Output the (x, y) coordinate of the center of the cell containing the given text.  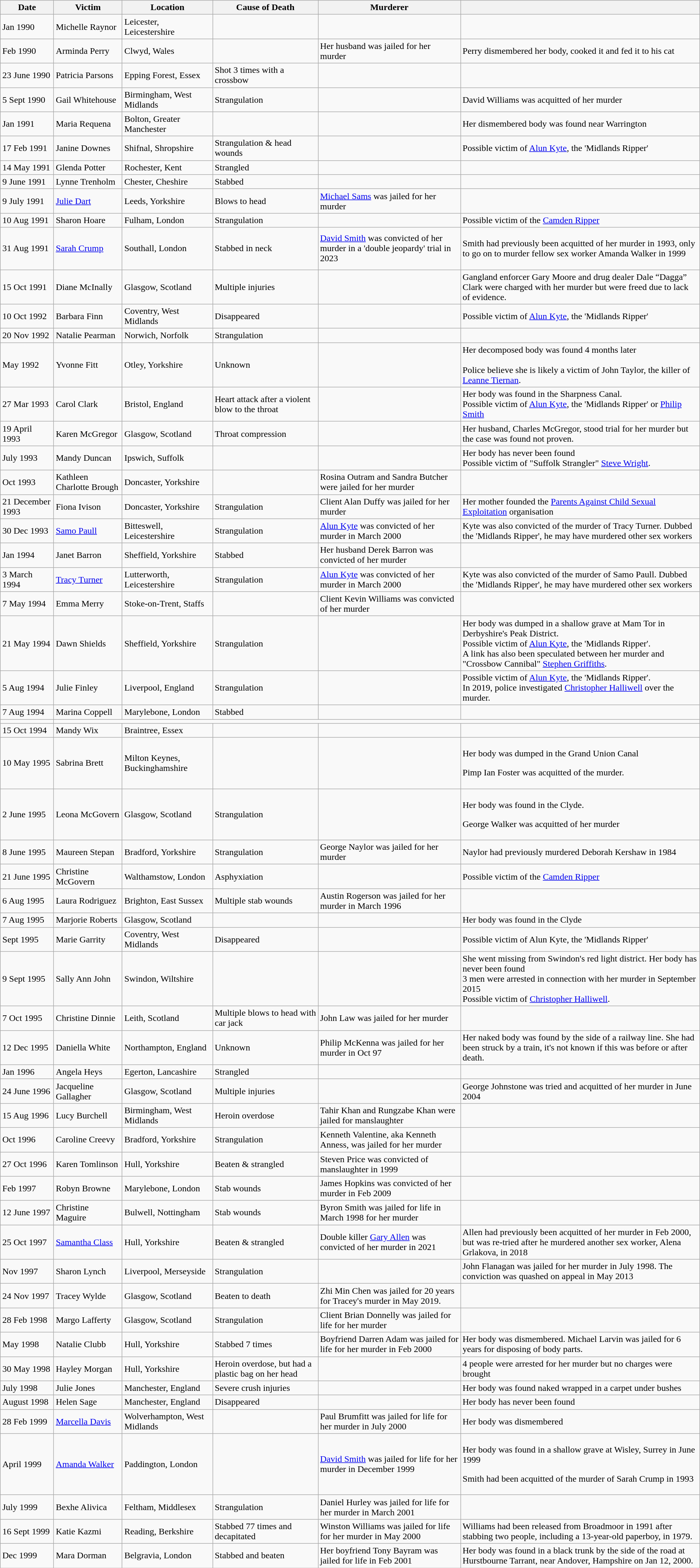
24 Nov 1997 (27, 1296)
3 March 1994 (27, 579)
Her husband was jailed for her murder (389, 51)
Marjorie Roberts (88, 920)
21 May 1994 (27, 643)
Karen Tomlinson (88, 1164)
Naylor had previously murdered Deborah Kershaw in 1984 (580, 852)
Bolton, Greater Manchester (168, 124)
Boyfriend Darren Adam was jailed for life for her murder in Feb 2000 (389, 1345)
Lynne Trenholm (88, 182)
Jan 1994 (27, 555)
David Williams was acquitted of her murder (580, 99)
Multiple stab wounds (265, 901)
Multiple blows to head with car jack (265, 1018)
Arminda Perry (88, 51)
10 May 1995 (27, 763)
Laura Rodriguez (88, 901)
Her body has never been found (580, 1402)
Christine McGovern (88, 877)
Dawn Shields (88, 643)
Philip McKenna was jailed for her murder in Oct 97 (389, 1047)
16 Sept 1999 (27, 1531)
Kathleen Charlotte Brough (88, 482)
Otley, Yorkshire (168, 365)
Sabrina Brett (88, 763)
Her husband, Charles McGregor, stood trial for her murder but the case was found not proven. (580, 433)
Jan 1996 (27, 1072)
Tracy Turner (88, 579)
John Flanagan was jailed for her murder in July 1998. The conviction was quashed on appeal in May 2013 (580, 1271)
Jan 1991 (27, 124)
Marina Coppell (88, 712)
Her body was found naked wrapped in a carpet under bushes (580, 1388)
Northampton, England (168, 1047)
Christine Dinnie (88, 1018)
Lutterworth, Leicestershire (168, 579)
Rosina Outram and Sandra Butcher were jailed for her murder (389, 482)
April 1999 (27, 1464)
Heroin overdose, but had a plastic bag on her head (265, 1368)
Yvonne Fitt (88, 365)
21 December 1993 (27, 507)
Kenneth Valentine, aka Kenneth Anness, was jailed for her murder (389, 1140)
Murderer (389, 7)
May 1998 (27, 1345)
Julie Finley (88, 688)
30 May 1998 (27, 1368)
Janine Downes (88, 148)
Her body was found in a shallow grave at Wisley, Surrey in June 1999Smith had been acquitted of the murder of Sarah Crump in 1993 (580, 1464)
Stabbed in neck (265, 248)
Client Brian Donnelly was jailed for life for her murder (389, 1320)
Cause of Death (265, 7)
Zhi Min Chen was jailed for 20 years for Tracey's murder in May 2019. (389, 1296)
Clwyd, Wales (168, 51)
Her body was dismembered. Michael Larvin was jailed for 6 years for disposing of body parts. (580, 1345)
Leith, Scotland (168, 1018)
Katie Kazmi (88, 1531)
15 Aug 1996 (27, 1115)
Her body was dumped in the Grand Union CanalPimp Ian Foster was acquitted of the murder. (580, 763)
21 June 1995 (27, 877)
Natalie Clubb (88, 1345)
Her husband Derek Barron was convicted of her murder (389, 555)
Braintree, Essex (168, 731)
Southall, London (168, 248)
Samantha Class (88, 1242)
10 Aug 1991 (27, 220)
Mandy Duncan (88, 458)
Steven Price was convicted of manslaughter in 1999 (389, 1164)
Swindon, Wiltshire (168, 979)
23 June 1990 (27, 75)
Client Alan Duffy was jailed for her murder (389, 507)
George Naylor was jailed for her murder (389, 852)
Ipswich, Suffolk (168, 458)
Feb 1990 (27, 51)
31 Aug 1991 (27, 248)
Liverpool, England (168, 688)
Dec 1999 (27, 1555)
17 Feb 1991 (27, 148)
David Smith was jailed for life for her murder in December 1999 (389, 1464)
Bitteswell, Leicestershire (168, 531)
30 Dec 1993 (27, 531)
Robyn Browne (88, 1188)
Possible victim of Alun Kyte, the 'Midlands Ripper'.In 2019, police investigated Christopher Halliwell over the murder. (580, 688)
Her naked body was found by the side of a railway line. She had been struck by a train, it's not known if this was before or after death. (580, 1047)
12 Dec 1995 (27, 1047)
Heroin overdose (265, 1115)
Strangulation & head wounds (265, 148)
10 Oct 1992 (27, 316)
Sarah Crump (88, 248)
Stoke-on-Trent, Staffs (168, 604)
Maria Requena (88, 124)
Julie Jones (88, 1388)
Williams had been released from Broadmoor in 1991 after stabbing two people, including a 13-year-old paperboy, in 1979. (580, 1531)
James Hopkins was convicted of her murder in Feb 2009 (389, 1188)
Jacqueline Gallagher (88, 1091)
Winston Williams was jailed for life for her murder in May 2000 (389, 1531)
Belgravia, London (168, 1555)
Tracey Wylde (88, 1296)
Date (27, 7)
Double killer Gary Allen was convicted of her murder in 2021 (389, 1242)
Fiona Ivison (88, 507)
4 people were arrested for her murder but no charges were brought (580, 1368)
George Johnstone was tried and acquitted of her murder in June 2004 (580, 1091)
Heart attack after a violent blow to the throat (265, 404)
August 1998 (27, 1402)
Her body was dismembered (580, 1422)
Carol Clark (88, 404)
Egerton, Lancashire (168, 1072)
Gail Whitehouse (88, 99)
Stabbed 77 times and decapitated (265, 1531)
Mara Dorman (88, 1555)
24 June 1996 (27, 1091)
Kyte was also convicted of the murder of Samo Paull. Dubbed the 'Midlands Ripper', he may have murdered other sex workers (580, 579)
14 May 1991 (27, 167)
Leona McGovern (88, 815)
Throat compression (265, 433)
Margo Lafferty (88, 1320)
Location (168, 7)
9 Sept 1995 (27, 979)
Asphyxiation (265, 877)
Amanda Walker (88, 1464)
8 June 1995 (27, 852)
Samo Paull (88, 531)
2 June 1995 (27, 815)
July 1993 (27, 458)
Diane McInally (88, 287)
Mandy Wix (88, 731)
Kyte was also convicted of the murder of Tracy Turner. Dubbed the 'Midlands Ripper', he may have murdered other sex workers (580, 531)
Glenda Potter (88, 167)
Severe crush injuries (265, 1388)
Sally Ann John (88, 979)
Lucy Burchell (88, 1115)
7 Aug 1994 (27, 712)
Chester, Cheshire (168, 182)
John Law was jailed for her murder (389, 1018)
Michael Sams was jailed for her murder (389, 201)
Feltham, Middlesex (168, 1507)
20 Nov 1992 (27, 336)
Barbara Finn (88, 316)
Janet Barron (88, 555)
July 1999 (27, 1507)
Her body was found in a black trunk by the side of the road at Hurstbourne Tarrant, near Andover, Hampshire on Jan 12, 2000. (580, 1555)
9 June 1991 (27, 182)
Natalie Pearman (88, 336)
Feb 1997 (27, 1188)
Helen Sage (88, 1402)
27 Oct 1996 (27, 1164)
Her body was found in the Clyde.George Walker was acquitted of her murder (580, 815)
28 Feb 1999 (27, 1422)
Jan 1990 (27, 27)
Paddington, London (168, 1464)
7 Aug 1995 (27, 920)
Daniella White (88, 1047)
Fulham, London (168, 220)
Stabbed 7 times (265, 1345)
Norwich, Norfolk (168, 336)
Epping Forest, Essex (168, 75)
Maureen Stepan (88, 852)
Walthamstow, London (168, 877)
Michelle Raynor (88, 27)
Leeds, Yorkshire (168, 201)
Emma Merry (88, 604)
Bristol, England (168, 404)
Caroline Creevy (88, 1140)
Sept 1995 (27, 939)
Shifnal, Shropshire (168, 148)
Brighton, East Sussex (168, 901)
Beaten to death (265, 1296)
7 May 1994 (27, 604)
Nov 1997 (27, 1271)
Leicester, Leicestershire (168, 27)
5 Aug 1994 (27, 688)
Tahir Khan and Rungzabe Khan were jailed for manslaughter (389, 1115)
Her body was found in the Sharpness Canal.Possible victim of Alun Kyte, the 'Midlands Ripper' or Philip Smith (580, 404)
Hayley Morgan (88, 1368)
Victim (88, 7)
Her mother founded the Parents Against Child Sexual Exploitation organisation (580, 507)
Karen McGregor (88, 433)
Her body was found in the Clyde (580, 920)
15 Oct 1991 (27, 287)
Her decomposed body was found 4 months laterPolice believe she is likely a victim of John Taylor, the killer of Leanne Tiernan. (580, 365)
27 Mar 1993 (27, 404)
Marcella Davis (88, 1422)
6 Aug 1995 (27, 901)
Stabbed and beaten (265, 1555)
Her boyfriend Tony Bayram was jailed for life in Feb 2001 (389, 1555)
Bexhe Alivica (88, 1507)
Sharon Lynch (88, 1271)
Her body has never been foundPossible victim of "Suffolk Strangler" Steve Wright. (580, 458)
Byron Smith was jailed for life in March 1998 for her murder (389, 1213)
Julie Dart (88, 201)
19 April 1993 (27, 433)
Gangland enforcer Gary Moore and drug dealer Dale “Dagga” Clark were charged with her murder but were freed due to lack of evidence. (580, 287)
5 Sept 1990 (27, 99)
Reading, Berkshire (168, 1531)
Her dismembered body was found near Warrington (580, 124)
Daniel Hurley was jailed for life for her murder in March 2001 (389, 1507)
Rochester, Kent (168, 167)
Patricia Parsons (88, 75)
Angela Heys (88, 1072)
9 July 1991 (27, 201)
Christine Maguire (88, 1213)
Client Kevin Williams was convicted of her murder (389, 604)
Marie Garrity (88, 939)
Shot 3 times with a crossbow (265, 75)
July 1998 (27, 1388)
Blows to head (265, 201)
May 1992 (27, 365)
Bulwell, Nottingham (168, 1213)
Allen had previously been acquitted of her murder in Feb 2000, but was re-tried after he murdered another sex worker, Alena Grlakova, in 2018 (580, 1242)
15 Oct 1994 (27, 731)
Perry dismembered her body, cooked it and fed it to his cat (580, 51)
Smith had previously been acquitted of her murder in 1993, only to go on to murder fellow sex worker Amanda Walker in 1999 (580, 248)
7 Oct 1995 (27, 1018)
Sharon Hoare (88, 220)
12 June 1997 (27, 1213)
Milton Keynes, Buckinghamshire (168, 763)
David Smith was convicted of her murder in a 'double jeopardy' trial in 2023 (389, 248)
25 Oct 1997 (27, 1242)
28 Feb 1998 (27, 1320)
Liverpool, Merseyside (168, 1271)
Austin Rogerson was jailed for her murder in March 1996 (389, 901)
Oct 1996 (27, 1140)
Wolverhampton, West Midlands (168, 1422)
Oct 1993 (27, 482)
Paul Brumfitt was jailed for life for her murder in July 2000 (389, 1422)
